Return [X, Y] of the center of cell containing provided text 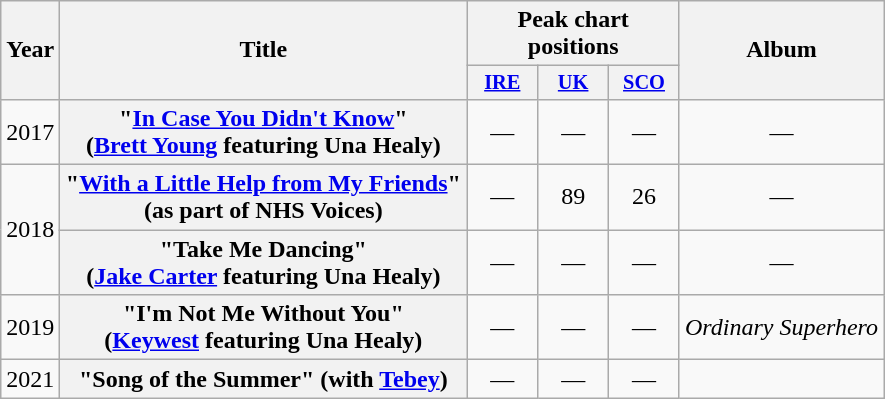
Year [30, 50]
"With a Little Help from My Friends"(as part of NHS Voices) [264, 198]
Peak chart positions [574, 34]
"Take Me Dancing"(Jake Carter featuring Una Healy) [264, 262]
SCO [644, 83]
UK [574, 83]
"In Case You Didn't Know"(Brett Young featuring Una Healy) [264, 132]
Album [781, 50]
2017 [30, 132]
Ordinary Superhero [781, 328]
89 [574, 198]
"I'm Not Me Without You"(Keywest featuring Una Healy) [264, 328]
26 [644, 198]
Title [264, 50]
2018 [30, 230]
IRE [502, 83]
"Song of the Summer" (with Tebey) [264, 379]
2019 [30, 328]
2021 [30, 379]
